Scan for the cell matching the given text and deliver its [x, y] coordinate at center. 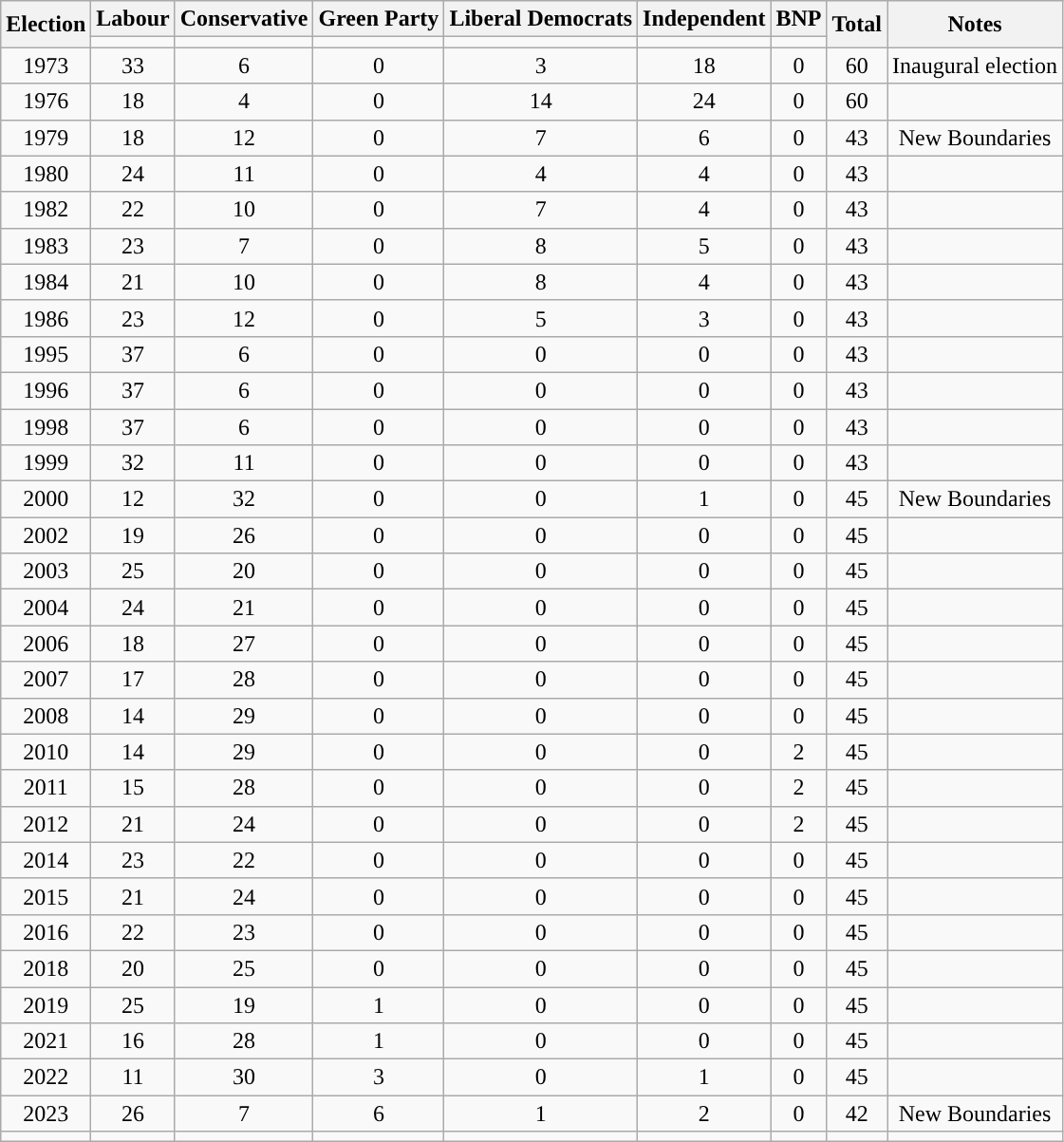
1982 [46, 210]
2016 [46, 932]
1979 [46, 138]
30 [244, 1077]
2021 [46, 1041]
2006 [46, 644]
Liberal Democrats [541, 19]
2003 [46, 571]
17 [133, 680]
2002 [46, 535]
2022 [46, 1077]
1976 [46, 102]
27 [244, 644]
1995 [46, 354]
Notes [976, 25]
2007 [46, 680]
2000 [46, 499]
2019 [46, 1005]
BNP [799, 19]
1998 [46, 426]
Conservative [244, 19]
42 [857, 1114]
1999 [46, 463]
2010 [46, 752]
2012 [46, 824]
2015 [46, 896]
Inaugural election [976, 66]
1983 [46, 246]
2018 [46, 968]
2004 [46, 608]
1984 [46, 282]
33 [133, 66]
1996 [46, 390]
1986 [46, 318]
2014 [46, 860]
2011 [46, 788]
Election [46, 25]
Labour [133, 19]
Green Party [379, 19]
15 [133, 788]
16 [133, 1041]
2008 [46, 716]
Total [857, 25]
2023 [46, 1114]
1980 [46, 174]
Independent [704, 19]
1973 [46, 66]
